For the text-containing cell, return its midpoint in (x, y) coordinate format. 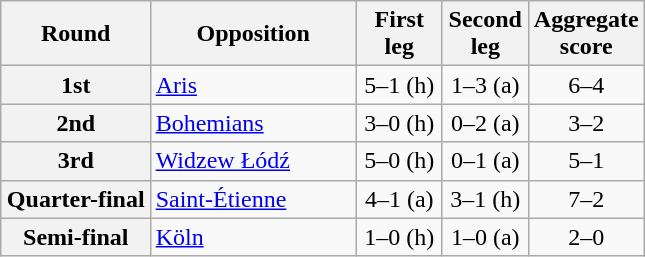
Bohemians (253, 123)
5–0 (h) (399, 161)
Köln (253, 237)
5–1 (586, 161)
Opposition (253, 34)
7–2 (586, 199)
0–2 (a) (485, 123)
Second leg (485, 34)
Aris (253, 85)
5–1 (h) (399, 85)
First leg (399, 34)
Quarter-final (76, 199)
Saint-Étienne (253, 199)
2nd (76, 123)
Semi-final (76, 237)
3rd (76, 161)
2–0 (586, 237)
1–0 (a) (485, 237)
Widzew Łódź (253, 161)
Aggregate score (586, 34)
1st (76, 85)
3–0 (h) (399, 123)
4–1 (a) (399, 199)
Round (76, 34)
1–3 (a) (485, 85)
3–2 (586, 123)
3–1 (h) (485, 199)
0–1 (a) (485, 161)
1–0 (h) (399, 237)
6–4 (586, 85)
